Locate the cell with the specified text and output its [X, Y] center coordinate. 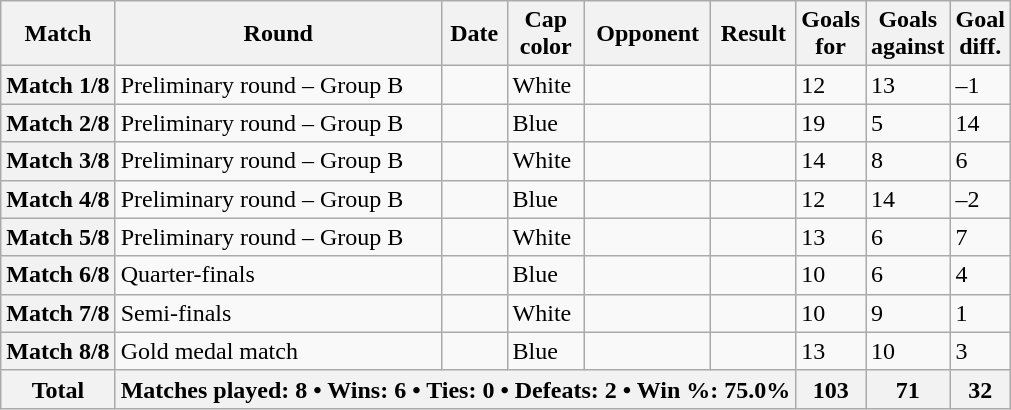
5 [908, 123]
4 [980, 275]
Match 7/8 [58, 313]
32 [980, 389]
Round [278, 34]
Result [754, 34]
Semi-finals [278, 313]
Matches played: 8 • Wins: 6 • Ties: 0 • Defeats: 2 • Win %: 75.0% [456, 389]
Match 2/8 [58, 123]
Opponent [647, 34]
Match 5/8 [58, 237]
71 [908, 389]
Match 3/8 [58, 161]
Gold medal match [278, 351]
9 [908, 313]
Match [58, 34]
Match 6/8 [58, 275]
19 [831, 123]
Match 4/8 [58, 199]
Goalsfor [831, 34]
7 [980, 237]
Goaldiff. [980, 34]
8 [908, 161]
–2 [980, 199]
103 [831, 389]
Goalsagainst [908, 34]
Match 8/8 [58, 351]
3 [980, 351]
Quarter-finals [278, 275]
Capcolor [546, 34]
Date [474, 34]
1 [980, 313]
Total [58, 389]
Match 1/8 [58, 85]
–1 [980, 85]
